Return the (X, Y) coordinate for the center point of the cell that contains the specified text.  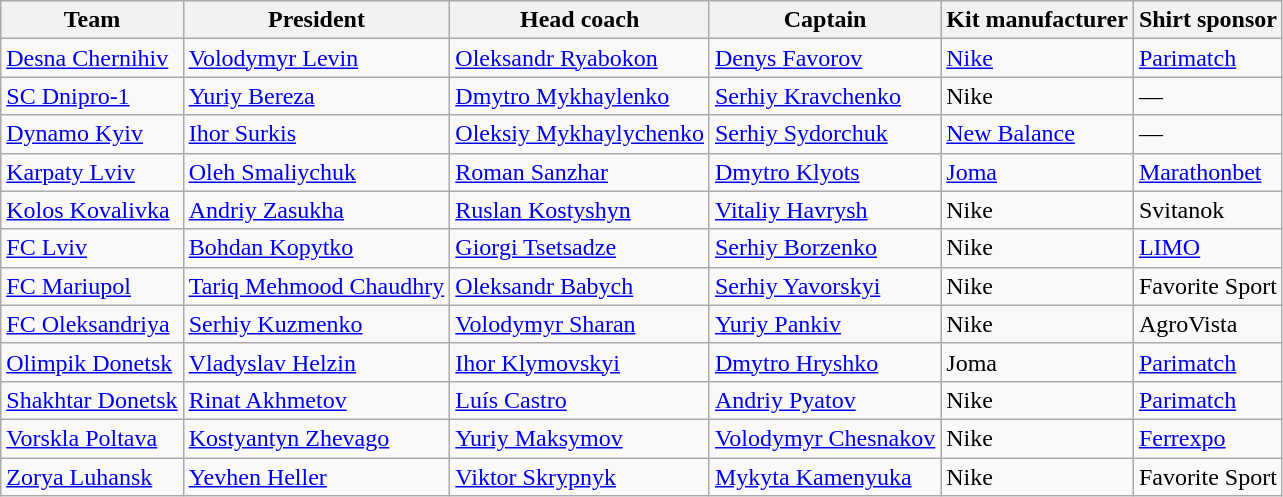
Oleksandr Babych (580, 286)
Svitanok (1208, 210)
AgroVista (1208, 324)
Yuriy Bereza (316, 96)
Mykyta Kamenyuka (824, 477)
Yuriy Pankiv (824, 324)
FC Oleksandriya (92, 324)
Zorya Luhansk (92, 477)
Denys Favorov (824, 58)
Oleksandr Ryabokon (580, 58)
Vorskla Poltava (92, 438)
Oleksiy Mykhaylychenko (580, 134)
Yuriy Maksymov (580, 438)
Kit manufacturer (1038, 20)
Oleh Smaliychuk (316, 172)
Head coach (580, 20)
New Balance (1038, 134)
Luís Castro (580, 400)
Captain (824, 20)
Serhiy Yavorskyi (824, 286)
Desna Chernihiv (92, 58)
Karpaty Lviv (92, 172)
Ruslan Kostyshyn (580, 210)
Volodymyr Levin (316, 58)
SC Dnipro-1 (92, 96)
Viktor Skrypnyk (580, 477)
Roman Sanzhar (580, 172)
Team (92, 20)
Serhiy Borzenko (824, 248)
Shirt sponsor (1208, 20)
Serhiy Sydorchuk (824, 134)
Volodymyr Chesnakov (824, 438)
Vitaliy Havrysh (824, 210)
Marathonbet (1208, 172)
Ferrexpo (1208, 438)
Rinat Akhmetov (316, 400)
Dmytro Hryshko (824, 362)
Serhiy Kravchenko (824, 96)
Dynamo Kyiv (92, 134)
LIMO (1208, 248)
Andriy Zasukha (316, 210)
Bohdan Kopytko (316, 248)
Volodymyr Sharan (580, 324)
Dmytro Klyots (824, 172)
Kolos Kovalivka (92, 210)
Tariq Mehmood Chaudhry (316, 286)
President (316, 20)
Ihor Klymovskyi (580, 362)
Giorgi Tsetsadze (580, 248)
Yevhen Heller (316, 477)
Ihor Surkis (316, 134)
Olimpik Donetsk (92, 362)
Vladyslav Helzin (316, 362)
FC Lviv (92, 248)
FC Mariupol (92, 286)
Kostyantyn Zhevago (316, 438)
Shakhtar Donetsk (92, 400)
Serhiy Kuzmenko (316, 324)
Dmytro Mykhaylenko (580, 96)
Andriy Pyatov (824, 400)
